Find where the given text appears and provide that cell's center as (X, Y) coordinate. 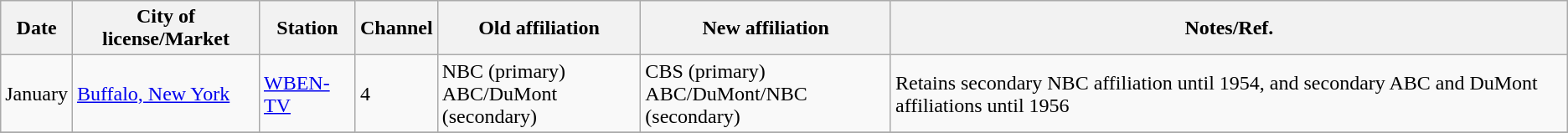
Date (37, 28)
4 (396, 94)
Retains secondary NBC affiliation until 1954, and secondary ABC and DuMont affiliations until 1956 (1229, 94)
Channel (396, 28)
Notes/Ref. (1229, 28)
WBEN-TV (307, 94)
City of license/Market (166, 28)
New affiliation (766, 28)
January (37, 94)
Station (307, 28)
Old affiliation (539, 28)
Buffalo, New York (166, 94)
NBC (primary) ABC/DuMont (secondary) (539, 94)
CBS (primary) ABC/DuMont/NBC (secondary) (766, 94)
